Return (x, y) of the center of cell containing provided text 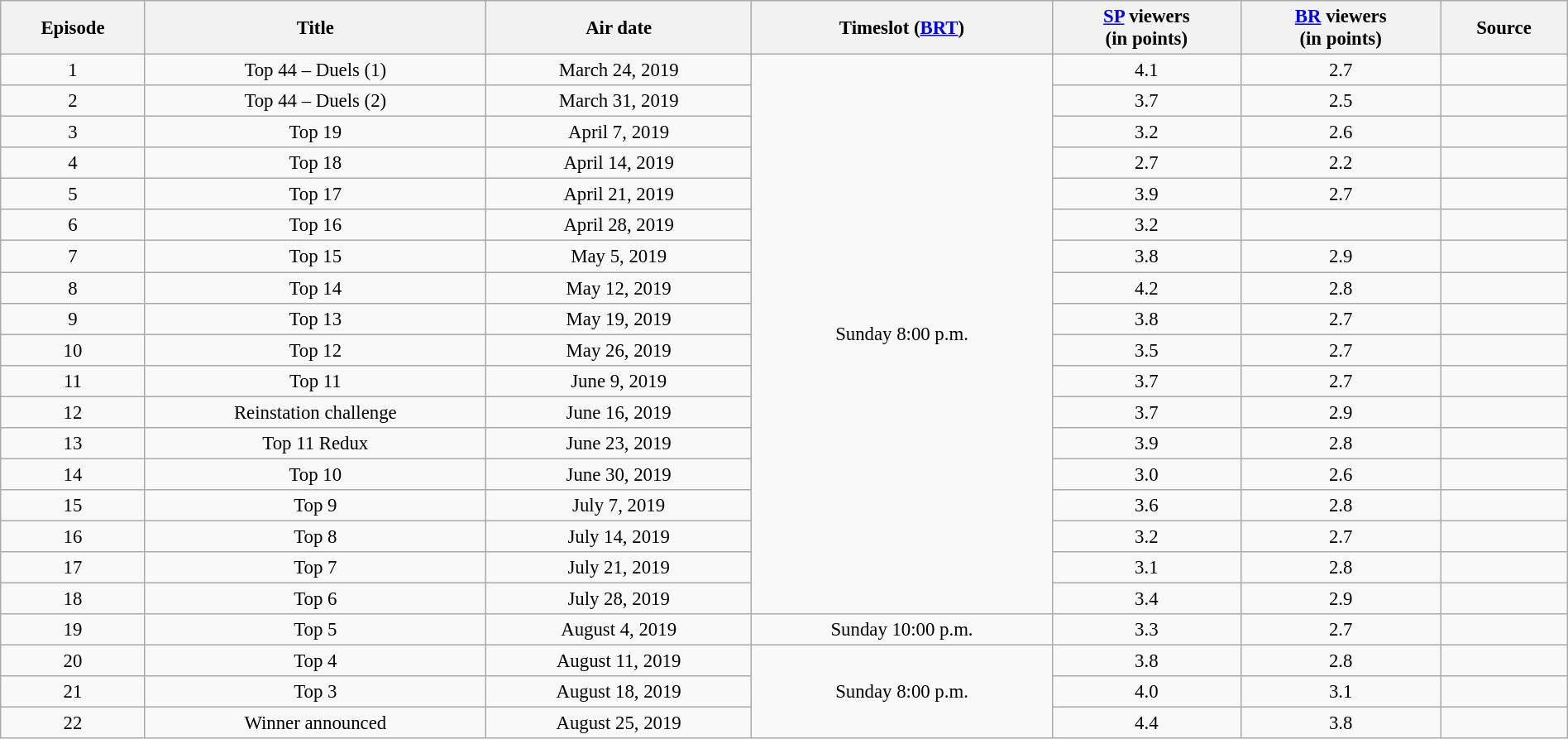
2.2 (1341, 163)
1 (73, 70)
April 21, 2019 (619, 194)
Top 15 (315, 257)
Source (1504, 28)
Top 13 (315, 319)
Episode (73, 28)
July 28, 2019 (619, 599)
6 (73, 226)
15 (73, 506)
4 (73, 163)
Top 12 (315, 350)
August 11, 2019 (619, 661)
4.2 (1146, 288)
June 30, 2019 (619, 474)
17 (73, 568)
Air date (619, 28)
3.4 (1146, 599)
5 (73, 194)
July 7, 2019 (619, 506)
June 16, 2019 (619, 412)
22 (73, 723)
3.6 (1146, 506)
March 31, 2019 (619, 101)
Top 11 Redux (315, 444)
June 23, 2019 (619, 444)
Top 16 (315, 226)
Reinstation challenge (315, 412)
May 26, 2019 (619, 350)
3.3 (1146, 630)
13 (73, 444)
21 (73, 692)
9 (73, 319)
4.0 (1146, 692)
Top 5 (315, 630)
Top 17 (315, 194)
Top 7 (315, 568)
3 (73, 132)
Top 14 (315, 288)
Winner announced (315, 723)
Top 3 (315, 692)
8 (73, 288)
April 28, 2019 (619, 226)
Top 11 (315, 381)
20 (73, 661)
16 (73, 536)
7 (73, 257)
Top 8 (315, 536)
June 9, 2019 (619, 381)
BR viewers(in points) (1341, 28)
April 14, 2019 (619, 163)
Top 9 (315, 506)
11 (73, 381)
July 21, 2019 (619, 568)
Title (315, 28)
August 25, 2019 (619, 723)
Top 19 (315, 132)
14 (73, 474)
3.0 (1146, 474)
2.5 (1341, 101)
Top 10 (315, 474)
10 (73, 350)
2 (73, 101)
Timeslot (BRT) (901, 28)
March 24, 2019 (619, 70)
May 19, 2019 (619, 319)
Sunday 10:00 p.m. (901, 630)
Top 44 – Duels (2) (315, 101)
May 12, 2019 (619, 288)
May 5, 2019 (619, 257)
April 7, 2019 (619, 132)
Top 18 (315, 163)
18 (73, 599)
August 4, 2019 (619, 630)
19 (73, 630)
3.5 (1146, 350)
August 18, 2019 (619, 692)
Top 6 (315, 599)
July 14, 2019 (619, 536)
4.1 (1146, 70)
SP viewers(in points) (1146, 28)
Top 44 – Duels (1) (315, 70)
4.4 (1146, 723)
12 (73, 412)
Top 4 (315, 661)
